Scan for the cell matching the given text and deliver its [X, Y] coordinate at center. 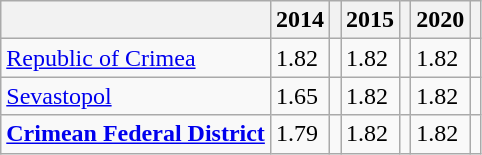
2020 [440, 20]
Sevastopol [136, 96]
1.79 [300, 134]
1.65 [300, 96]
2014 [300, 20]
2015 [370, 20]
Republic of Crimea [136, 58]
Crimean Federal District [136, 134]
